Find where the given text appears and provide that cell's center as [X, Y] coordinate. 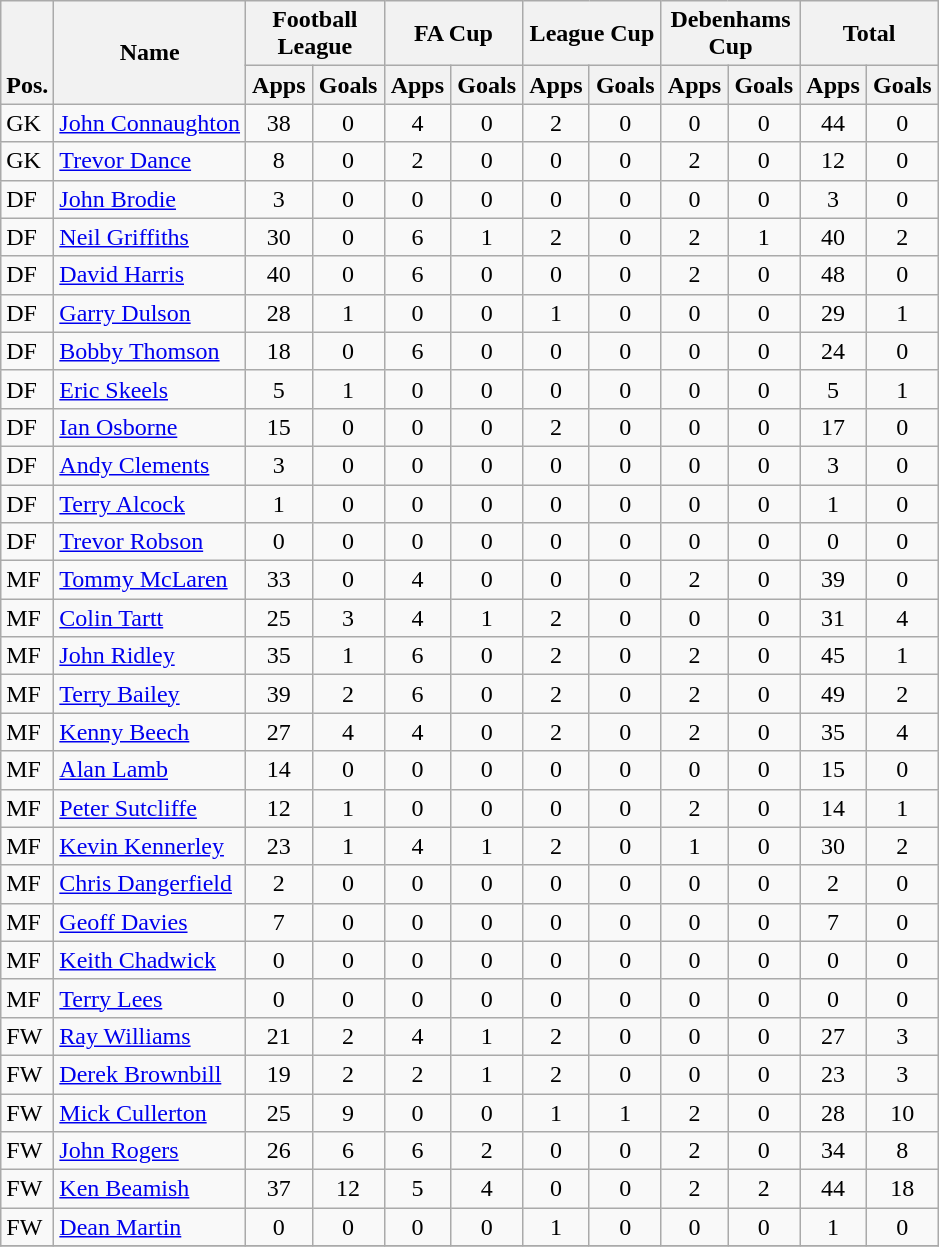
FA Cup [454, 34]
John Rogers [150, 1151]
Neil Griffiths [150, 237]
John Ridley [150, 656]
10 [902, 1113]
Bobby Thomson [150, 351]
John Connaughton [150, 123]
49 [834, 694]
Total [870, 34]
Alan Lamb [150, 770]
Andy Clements [150, 465]
Derek Brownbill [150, 1074]
Garry Dulson [150, 313]
Colin Tartt [150, 618]
29 [834, 313]
Pos. [28, 52]
26 [280, 1151]
21 [280, 1036]
Terry Lees [150, 998]
31 [834, 618]
Tommy McLaren [150, 580]
Eric Skeels [150, 389]
Keith Chadwick [150, 960]
Peter Sutcliffe [150, 808]
48 [834, 275]
24 [834, 351]
17 [834, 427]
19 [280, 1074]
45 [834, 656]
33 [280, 580]
9 [348, 1113]
Kenny Beech [150, 732]
Trevor Robson [150, 542]
38 [280, 123]
Terry Bailey [150, 694]
Chris Dangerfield [150, 884]
Mick Cullerton [150, 1113]
League Cup [592, 34]
Terry Alcock [150, 503]
Ian Osborne [150, 427]
Name [150, 52]
David Harris [150, 275]
Trevor Dance [150, 161]
Debenhams Cup [730, 34]
Football League [316, 34]
Ray Williams [150, 1036]
34 [834, 1151]
Kevin Kennerley [150, 846]
Dean Martin [150, 1227]
Geoff Davies [150, 922]
John Brodie [150, 199]
Ken Beamish [150, 1189]
37 [280, 1189]
